For the text-containing cell, return its midpoint in [x, y] coordinate format. 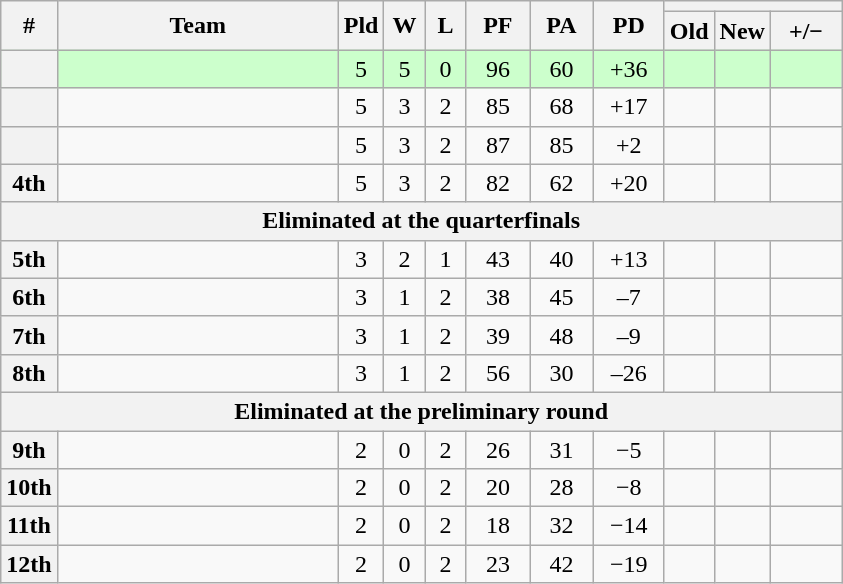
26 [498, 449]
+20 [628, 183]
–7 [628, 297]
20 [498, 488]
82 [498, 183]
+2 [628, 145]
PF [498, 26]
96 [498, 69]
+/− [806, 31]
4th [29, 183]
45 [562, 297]
23 [498, 564]
Eliminated at the preliminary round [422, 411]
+17 [628, 107]
38 [498, 297]
7th [29, 335]
8th [29, 373]
42 [562, 564]
30 [562, 373]
60 [562, 69]
32 [562, 526]
−5 [628, 449]
+13 [628, 259]
43 [498, 259]
Team [198, 26]
12th [29, 564]
28 [562, 488]
11th [29, 526]
56 [498, 373]
40 [562, 259]
W [404, 26]
+36 [628, 69]
10th [29, 488]
62 [562, 183]
−8 [628, 488]
PA [562, 26]
5th [29, 259]
48 [562, 335]
L [446, 26]
18 [498, 526]
PD [628, 26]
68 [562, 107]
39 [498, 335]
# [29, 26]
Pld [361, 26]
6th [29, 297]
9th [29, 449]
Eliminated at the quarterfinals [422, 221]
–9 [628, 335]
–26 [628, 373]
−14 [628, 526]
31 [562, 449]
−19 [628, 564]
New [742, 31]
Old [689, 31]
87 [498, 145]
